Extract the [X, Y] coordinate from the center of the cell holding the provided text.  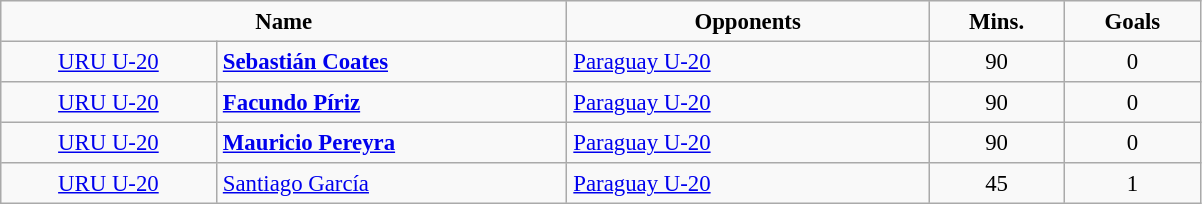
Santiago García [392, 183]
Opponents [748, 21]
Sebastián Coates [392, 61]
Name [284, 21]
Mauricio Pereyra [392, 142]
Goals [1132, 21]
1 [1132, 183]
Facundo Píriz [392, 102]
45 [997, 183]
Mins. [997, 21]
